For the text-containing cell, return its midpoint in [x, y] coordinate format. 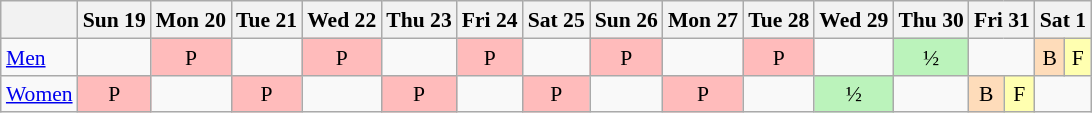
Sat 1 [1063, 20]
Men [40, 56]
Sun 19 [114, 20]
Tue 28 [778, 20]
Mon 27 [703, 20]
Thu 23 [419, 20]
Mon 20 [191, 20]
Wed 22 [342, 20]
Sun 26 [626, 20]
Sat 25 [556, 20]
Fri 24 [490, 20]
Fri 31 [1002, 20]
Women [40, 94]
Tue 21 [266, 20]
Thu 30 [931, 20]
Wed 29 [854, 20]
